From the cell containing the given text, extract its center point as (X, Y) coordinate. 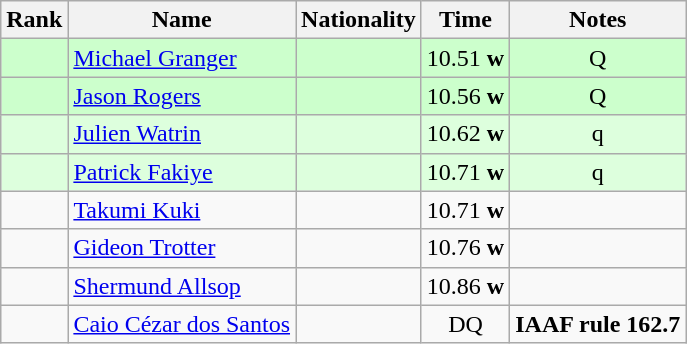
Caio Cézar dos Santos (182, 324)
Nationality (359, 20)
DQ (465, 324)
Gideon Trotter (182, 248)
Patrick Fakiye (182, 172)
10.86 w (465, 286)
Name (182, 20)
Jason Rogers (182, 96)
Notes (598, 20)
10.76 w (465, 248)
Julien Watrin (182, 134)
IAAF rule 162.7 (598, 324)
10.56 w (465, 96)
Shermund Allsop (182, 286)
10.62 w (465, 134)
Takumi Kuki (182, 210)
10.51 w (465, 58)
Time (465, 20)
Michael Granger (182, 58)
Rank (34, 20)
